Extract the (X, Y) coordinate from the center of the cell holding the provided text.  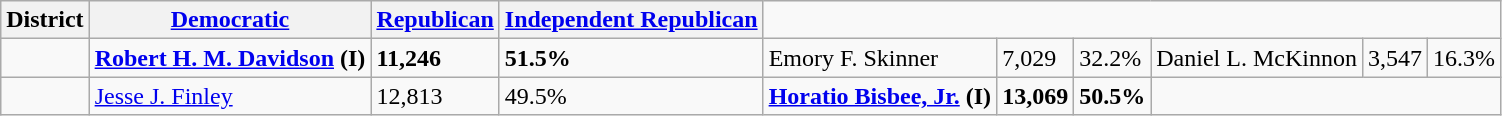
Robert H. M. Davidson (I) (230, 58)
District (45, 20)
16.3% (1464, 58)
11,246 (435, 58)
Independent Republican (631, 20)
51.5% (631, 58)
49.5% (631, 96)
32.2% (1112, 58)
13,069 (1036, 96)
50.5% (1112, 96)
Daniel L. McKinnon (1257, 58)
Emory F. Skinner (880, 58)
Democratic (230, 20)
3,547 (1394, 58)
Republican (435, 20)
Jesse J. Finley (230, 96)
7,029 (1036, 58)
Horatio Bisbee, Jr. (I) (880, 96)
12,813 (435, 96)
